Scan for the cell matching the given text and deliver its (X, Y) coordinate at center. 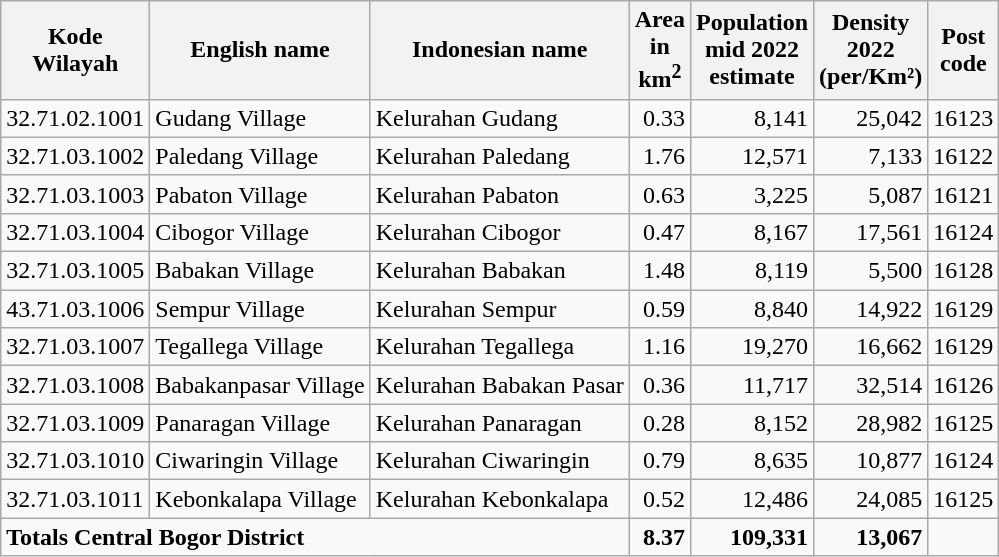
14,922 (871, 309)
Kelurahan Cibogor (500, 232)
16122 (964, 156)
0.36 (660, 385)
0.79 (660, 461)
0.47 (660, 232)
Totals Central Bogor District (315, 537)
Pabaton Village (260, 194)
0.63 (660, 194)
1.48 (660, 271)
Postcode (964, 50)
8,840 (752, 309)
Kebonkalapa Village (260, 499)
Gudang Village (260, 118)
0.59 (660, 309)
8,635 (752, 461)
8,141 (752, 118)
32.71.03.1004 (76, 232)
Kelurahan Tegallega (500, 347)
Sempur Village (260, 309)
Indonesian name (500, 50)
Babakanpasar Village (260, 385)
3,225 (752, 194)
0.33 (660, 118)
32.71.03.1003 (76, 194)
0.52 (660, 499)
8,167 (752, 232)
8.37 (660, 537)
1.76 (660, 156)
Kelurahan Sempur (500, 309)
43.71.03.1006 (76, 309)
32.71.03.1005 (76, 271)
Kelurahan Paledang (500, 156)
Cibogor Village (260, 232)
Babakan Village (260, 271)
28,982 (871, 423)
Kelurahan Gudang (500, 118)
Area inkm2 (660, 50)
32.71.02.1001 (76, 118)
8,152 (752, 423)
32.71.03.1009 (76, 423)
16123 (964, 118)
Kelurahan Kebonkalapa (500, 499)
5,500 (871, 271)
24,085 (871, 499)
1.16 (660, 347)
0.28 (660, 423)
25,042 (871, 118)
13,067 (871, 537)
16126 (964, 385)
7,133 (871, 156)
32.71.03.1011 (76, 499)
16128 (964, 271)
5,087 (871, 194)
19,270 (752, 347)
17,561 (871, 232)
Kelurahan Babakan Pasar (500, 385)
Kelurahan Ciwaringin (500, 461)
KodeWilayah (76, 50)
32.71.03.1007 (76, 347)
12,486 (752, 499)
Ciwaringin Village (260, 461)
8,119 (752, 271)
32.71.03.1008 (76, 385)
32.71.03.1002 (76, 156)
Population mid 2022estimate (752, 50)
16121 (964, 194)
Density 2022(per/Km²) (871, 50)
16,662 (871, 347)
10,877 (871, 461)
Kelurahan Pabaton (500, 194)
Kelurahan Babakan (500, 271)
Kelurahan Panaragan (500, 423)
Tegallega Village (260, 347)
32,514 (871, 385)
32.71.03.1010 (76, 461)
Panaragan Village (260, 423)
109,331 (752, 537)
English name (260, 50)
12,571 (752, 156)
11,717 (752, 385)
Paledang Village (260, 156)
